Identify which cell holds the provided text, then report its [X, Y] central coordinate. 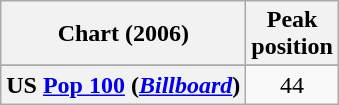
US Pop 100 (Billboard) [124, 85]
44 [292, 85]
Peakposition [292, 34]
Chart (2006) [124, 34]
